Return (X, Y) of the center of cell containing provided text 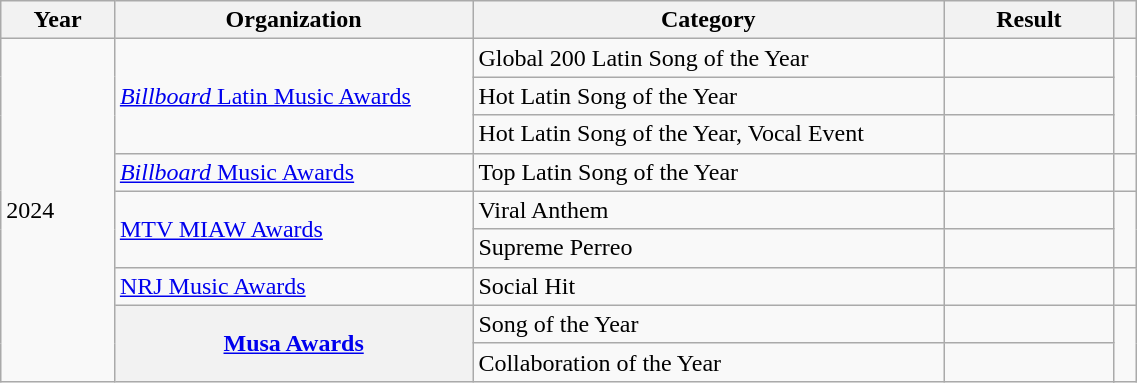
Collaboration of the Year (708, 362)
Song of the Year (708, 324)
Billboard Latin Music Awards (294, 96)
Viral Anthem (708, 210)
Hot Latin Song of the Year, Vocal Event (708, 134)
Top Latin Song of the Year (708, 172)
2024 (58, 210)
Billboard Music Awards (294, 172)
Hot Latin Song of the Year (708, 96)
Global 200 Latin Song of the Year (708, 58)
NRJ Music Awards (294, 286)
MTV MIAW Awards (294, 229)
Musa Awards (294, 343)
Category (708, 20)
Social Hit (708, 286)
Year (58, 20)
Supreme Perreo (708, 248)
Organization (294, 20)
Result (1029, 20)
